From the cell containing the given text, extract its center point as [x, y] coordinate. 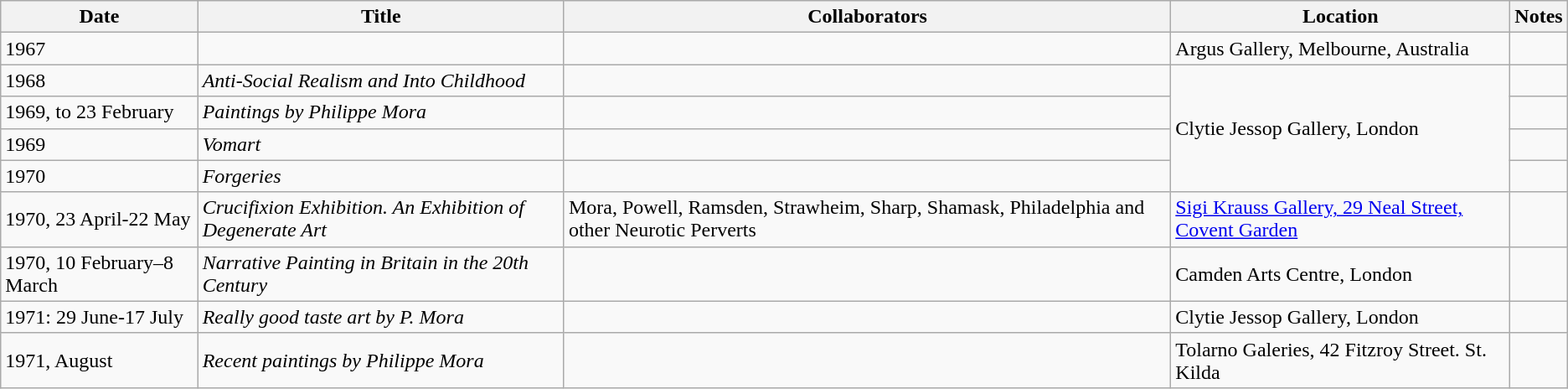
Title [380, 17]
1969, to 23 February [99, 112]
Paintings by Philippe Mora [380, 112]
Vomart [380, 144]
Date [99, 17]
1967 [99, 49]
1971: 29 June-17 July [99, 317]
1971, August [99, 360]
Mora, Powell, Ramsden, Strawheim, Sharp, Shamask, Philadelphia and other Neurotic Perverts [867, 220]
Location [1340, 17]
Anti-Social Realism and Into Childhood [380, 80]
1970, 23 April-22 May [99, 220]
Forgeries [380, 176]
Recent paintings by Philippe Mora [380, 360]
Really good taste art by P. Mora [380, 317]
Narrative Painting in Britain in the 20th Century [380, 273]
Argus Gallery, Melbourne, Australia [1340, 49]
1970 [99, 176]
1970, 10 February–8 March [99, 273]
1968 [99, 80]
Collaborators [867, 17]
Camden Arts Centre, London [1340, 273]
Notes [1539, 17]
Sigi Krauss Gallery, 29 Neal Street, Covent Garden [1340, 220]
Crucifixion Exhibition. An Exhibition of Degenerate Art [380, 220]
1969 [99, 144]
Tolarno Galeries, 42 Fitzroy Street. St. Kilda [1340, 360]
